For the text-containing cell, return its midpoint in [x, y] coordinate format. 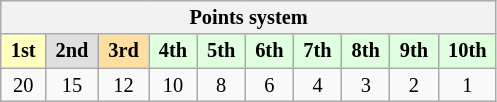
10 [173, 85]
1st [24, 51]
4th [173, 51]
4 [317, 85]
5th [221, 51]
7th [317, 51]
3rd [123, 51]
20 [24, 85]
10th [467, 51]
15 [72, 85]
6 [269, 85]
3 [366, 85]
2nd [72, 51]
12 [123, 85]
9th [414, 51]
1 [467, 85]
6th [269, 51]
2 [414, 85]
8 [221, 85]
8th [366, 51]
Points system [249, 17]
